Locate the cell with the specified text and output its (x, y) center coordinate. 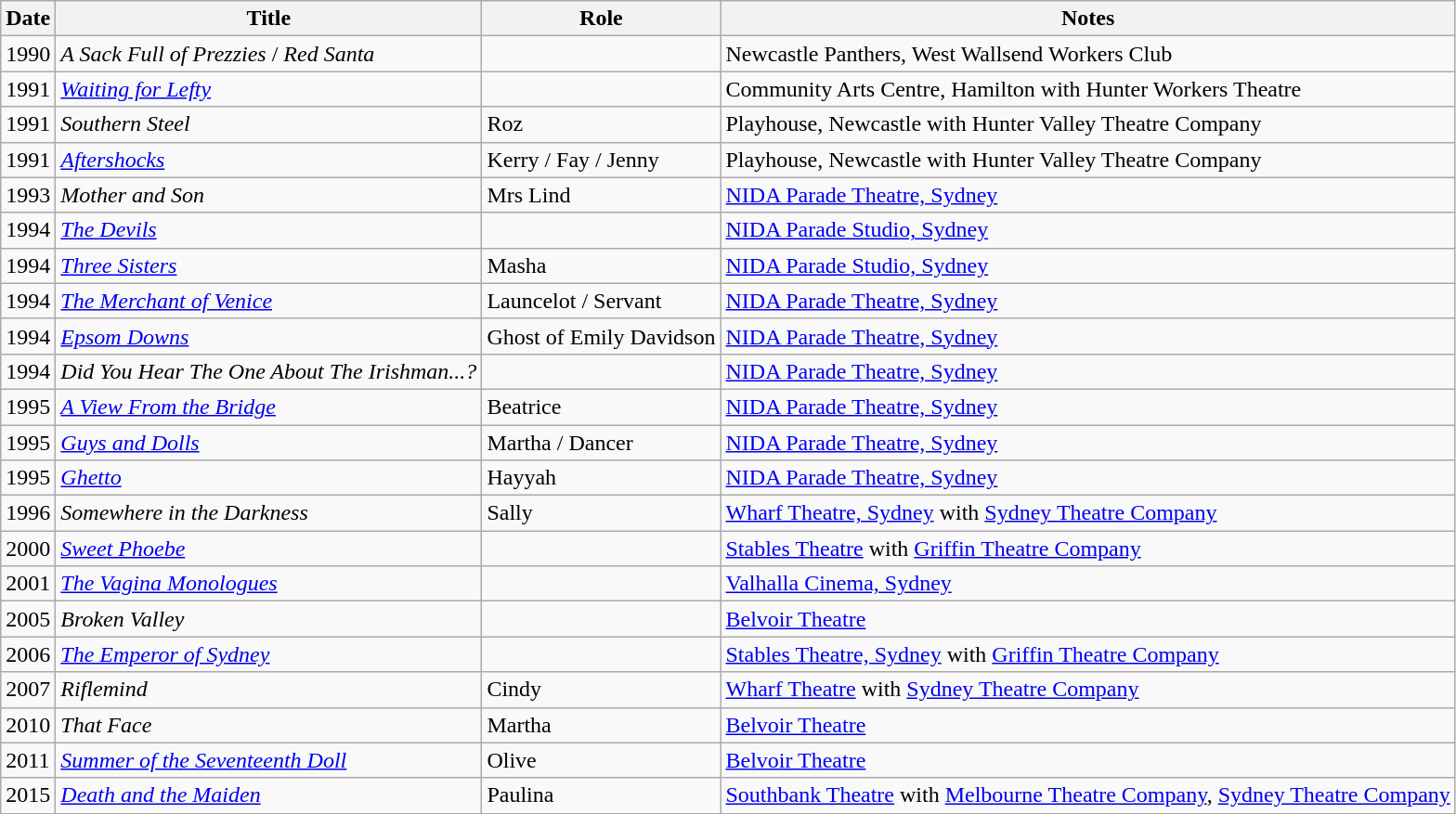
2005 (28, 619)
Stables Theatre, Sydney with Griffin Theatre Company (1088, 654)
Paulina (602, 795)
Valhalla Cinema, Sydney (1088, 584)
Ghetto (269, 478)
Wharf Theatre, Sydney with Sydney Theatre Company (1088, 513)
Community Arts Centre, Hamilton with Hunter Workers Theatre (1088, 89)
2006 (28, 654)
Southbank Theatre with Melbourne Theatre Company, Sydney Theatre Company (1088, 795)
Three Sisters (269, 265)
A Sack Full of Prezzies / Red Santa (269, 54)
Mother and Son (269, 195)
Sweet Phoebe (269, 549)
1996 (28, 513)
Summer of the Seventeenth Doll (269, 760)
2015 (28, 795)
The Vagina Monologues (269, 584)
Notes (1088, 19)
Beatrice (602, 407)
Role (602, 19)
Stables Theatre with Griffin Theatre Company (1088, 549)
Wharf Theatre with Sydney Theatre Company (1088, 690)
2007 (28, 690)
Olive (602, 760)
The Merchant of Venice (269, 301)
Riflemind (269, 690)
Launcelot / Servant (602, 301)
Aftershocks (269, 160)
1990 (28, 54)
The Emperor of Sydney (269, 654)
Martha (602, 725)
Waiting for Lefty (269, 89)
Somewhere in the Darkness (269, 513)
Masha (602, 265)
2010 (28, 725)
Guys and Dolls (269, 443)
2001 (28, 584)
Hayyah (602, 478)
Epsom Downs (269, 336)
Ghost of Emily Davidson (602, 336)
Mrs Lind (602, 195)
2011 (28, 760)
Death and the Maiden (269, 795)
Sally (602, 513)
Kerry / Fay / Jenny (602, 160)
That Face (269, 725)
Cindy (602, 690)
Broken Valley (269, 619)
2000 (28, 549)
Title (269, 19)
Southern Steel (269, 124)
Newcastle Panthers, West Wallsend Workers Club (1088, 54)
A View From the Bridge (269, 407)
Date (28, 19)
The Devils (269, 230)
Martha / Dancer (602, 443)
1993 (28, 195)
Did You Hear The One About The Irishman...? (269, 371)
Roz (602, 124)
